Capture the cell that displays the provided text and extract its [X, Y] central coordinate. 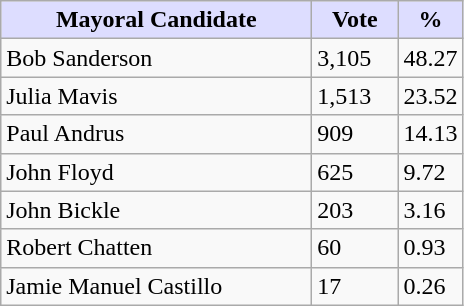
909 [355, 134]
Robert Chatten [156, 248]
Paul Andrus [156, 134]
John Floyd [156, 172]
% [430, 20]
John Bickle [156, 210]
203 [355, 210]
Mayoral Candidate [156, 20]
625 [355, 172]
0.26 [430, 286]
14.13 [430, 134]
Julia Mavis [156, 96]
Vote [355, 20]
3,105 [355, 58]
60 [355, 248]
48.27 [430, 58]
Jamie Manuel Castillo [156, 286]
1,513 [355, 96]
Bob Sanderson [156, 58]
23.52 [430, 96]
0.93 [430, 248]
9.72 [430, 172]
3.16 [430, 210]
17 [355, 286]
